For the text-containing cell, return its midpoint in (x, y) coordinate format. 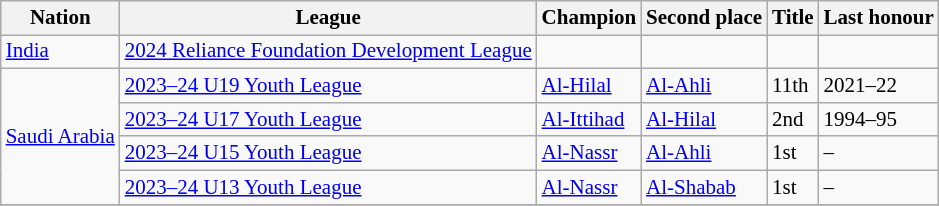
Champion (589, 18)
1994–95 (879, 119)
2024 Reliance Foundation Development League (328, 52)
2023–24 U13 Youth League (328, 187)
Saudi Arabia (60, 137)
2023–24 U19 Youth League (328, 86)
Al-Shabab (704, 187)
Second place (704, 18)
2023–24 U17 Youth League (328, 119)
Nation (60, 18)
2nd (793, 119)
11th (793, 86)
Last honour (879, 18)
India (60, 52)
Title (793, 18)
2023–24 U15 Youth League (328, 153)
Al-Ittihad (589, 119)
2021–22 (879, 86)
League (328, 18)
